Output the [x, y] coordinate of the center of the cell containing the given text.  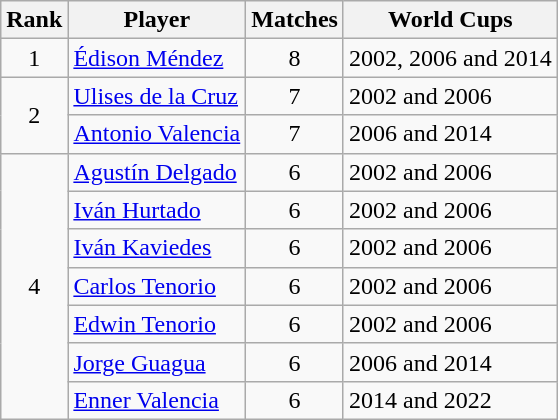
Player [157, 20]
1 [34, 58]
Edwin Tenorio [157, 324]
Ulises de la Cruz [157, 96]
Agustín Delgado [157, 172]
World Cups [450, 20]
Édison Méndez [157, 58]
8 [295, 58]
Enner Valencia [157, 400]
Carlos Tenorio [157, 286]
Iván Hurtado [157, 210]
2 [34, 115]
Antonio Valencia [157, 134]
Iván Kaviedes [157, 248]
Jorge Guagua [157, 362]
Rank [34, 20]
2014 and 2022 [450, 400]
4 [34, 286]
2002, 2006 and 2014 [450, 58]
Matches [295, 20]
